Search for the cell housing the specified text and yield its [x, y] center coordinate. 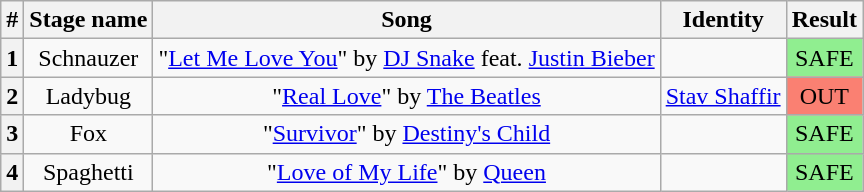
Ladybug [88, 96]
"Survivor" by Destiny's Child [406, 134]
"Real Love" by The Beatles [406, 96]
# [12, 20]
Fox [88, 134]
2 [12, 96]
OUT [824, 96]
3 [12, 134]
1 [12, 58]
"Love of My Life" by Queen [406, 172]
Result [824, 20]
Schnauzer [88, 58]
Stav Shaffir [723, 96]
"Let Me Love You" by DJ Snake feat. Justin Bieber [406, 58]
Song [406, 20]
Stage name [88, 20]
Spaghetti [88, 172]
4 [12, 172]
Identity [723, 20]
